Output the (x, y) coordinate of the center of the cell containing the given text.  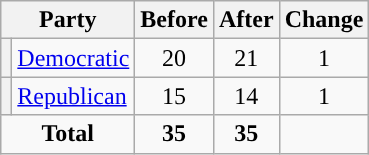
Party (68, 20)
Democratic (74, 58)
Change (324, 20)
After (246, 20)
Before (174, 20)
15 (174, 96)
Republican (74, 96)
14 (246, 96)
20 (174, 58)
Total (68, 134)
21 (246, 58)
